For the text-containing cell, return its midpoint in (X, Y) coordinate format. 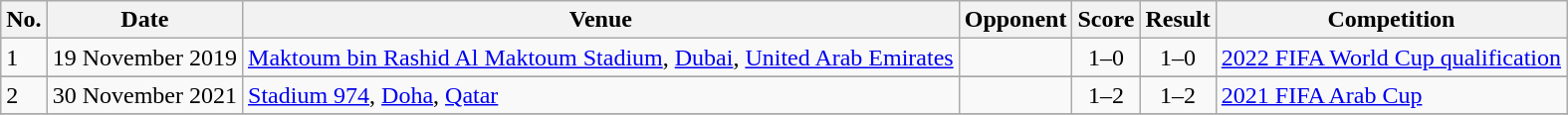
No. (24, 20)
30 November 2021 (144, 95)
1 (24, 57)
19 November 2019 (144, 57)
Venue (601, 20)
Result (1178, 20)
Stadium 974, Doha, Qatar (601, 95)
2021 FIFA Arab Cup (1391, 95)
Score (1106, 20)
Opponent (1015, 20)
2022 FIFA World Cup qualification (1391, 57)
Date (144, 20)
2 (24, 95)
Maktoum bin Rashid Al Maktoum Stadium, Dubai, United Arab Emirates (601, 57)
Competition (1391, 20)
